Locate the cell with the specified text and output its (x, y) center coordinate. 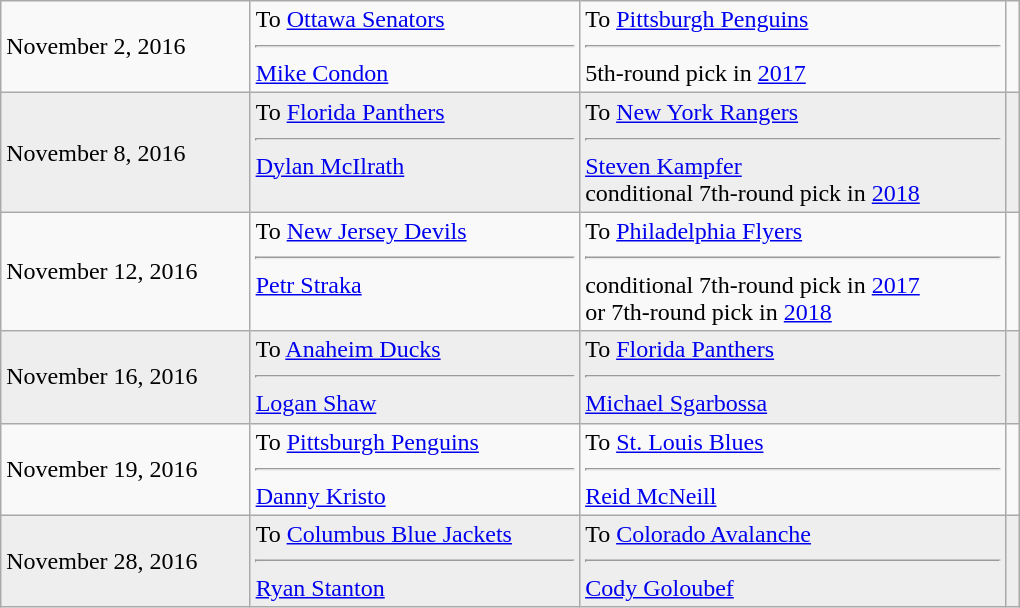
November 28, 2016 (126, 561)
To New Jersey Devils Petr Straka (414, 272)
November 8, 2016 (126, 152)
To New York Rangers Steven Kampferconditional 7th-round pick in 2018 (793, 152)
To Pittsburgh Penguins Danny Kristo (414, 469)
To Anaheim Ducks Logan Shaw (414, 377)
To Florida Panthers Dylan McIlrath (414, 152)
November 2, 2016 (126, 47)
To Columbus Blue Jackets Ryan Stanton (414, 561)
To Philadelphia Flyers conditional 7th-round pick in 2017or 7th-round pick in 2018 (793, 272)
To Colorado Avalanche Cody Goloubef (793, 561)
To St. Louis Blues Reid McNeill (793, 469)
November 12, 2016 (126, 272)
November 19, 2016 (126, 469)
To Pittsburgh Penguins 5th-round pick in 2017 (793, 47)
November 16, 2016 (126, 377)
To Ottawa Senators Mike Condon (414, 47)
To Florida Panthers Michael Sgarbossa (793, 377)
